Return (X, Y) of the center of cell containing provided text 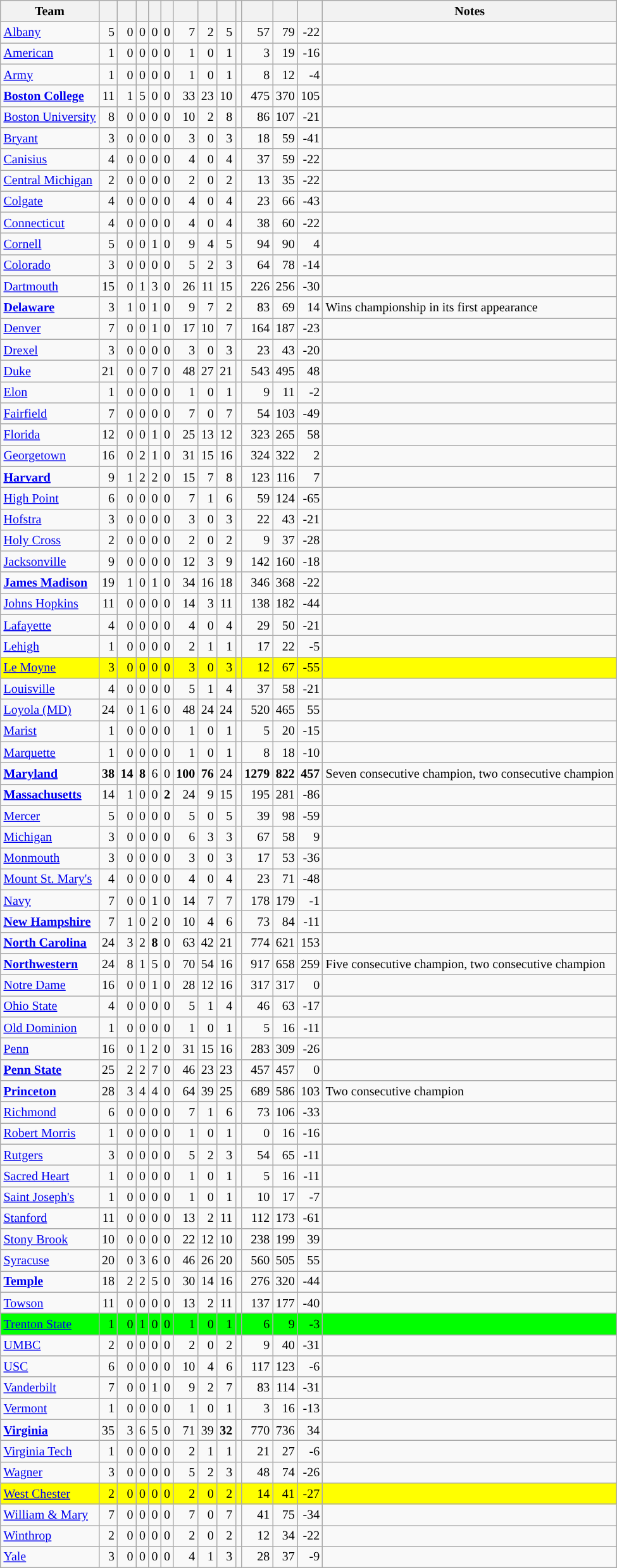
106 (285, 1112)
Towson (50, 1304)
High Point (50, 499)
Marist (50, 731)
Sacred Heart (50, 1176)
West Chester (50, 1493)
Delaware (50, 308)
283 (257, 1049)
-86 (310, 795)
Seven consecutive champion, two consecutive champion (470, 773)
195 (257, 795)
78 (285, 266)
-4 (310, 75)
Ohio State (50, 1006)
-33 (310, 1112)
116 (285, 477)
Princeton (50, 1091)
658 (285, 964)
Yale (50, 1557)
-41 (310, 138)
Vermont (50, 1409)
-5 (310, 647)
Rutgers (50, 1154)
74 (285, 1472)
-3 (310, 1324)
689 (257, 1091)
179 (285, 901)
Temple (50, 1282)
Northwestern (50, 964)
281 (285, 795)
323 (257, 434)
-59 (310, 816)
256 (285, 286)
Harvard (50, 477)
Monmouth (50, 858)
-43 (310, 201)
Virginia (50, 1430)
-23 (310, 329)
-20 (310, 351)
Penn (50, 1049)
Central Michigan (50, 181)
-55 (310, 668)
137 (257, 1304)
90 (285, 244)
New Hampshire (50, 921)
226 (257, 286)
160 (285, 562)
543 (257, 371)
Two consecutive champion (470, 1091)
774 (257, 943)
98 (285, 816)
Loyola (MD) (50, 710)
Marquette (50, 752)
520 (257, 710)
112 (257, 1219)
Massachusetts (50, 795)
Boston College (50, 96)
475 (257, 96)
173 (285, 1219)
265 (285, 434)
Le Moyne (50, 668)
Trenton State (50, 1324)
60 (285, 223)
Mercer (50, 816)
Wins championship in its first appearance (470, 308)
40 (285, 1345)
Wagner (50, 1472)
Louisville (50, 688)
Jacksonville (50, 562)
138 (257, 604)
75 (285, 1515)
-13 (310, 1409)
-17 (310, 1006)
324 (257, 456)
309 (285, 1049)
Winthrop (50, 1536)
Drexel (50, 351)
Elon (50, 392)
-65 (310, 499)
182 (285, 604)
-1 (310, 901)
Penn State (50, 1071)
117 (257, 1367)
Denver (50, 329)
736 (285, 1430)
187 (285, 329)
Stony Brook (50, 1239)
-30 (310, 286)
770 (257, 1430)
Navy (50, 901)
Georgetown (50, 456)
621 (285, 943)
-14 (310, 266)
-48 (310, 880)
Richmond (50, 1112)
29 (257, 625)
917 (257, 964)
Notre Dame (50, 986)
33 (186, 96)
76 (208, 773)
84 (285, 921)
-10 (310, 752)
Hofstra (50, 519)
Connecticut (50, 223)
164 (257, 329)
107 (285, 116)
822 (285, 773)
66 (285, 201)
Five consecutive champion, two consecutive champion (470, 964)
Canisius (50, 159)
505 (285, 1260)
Maryland (50, 773)
Mount St. Mary's (50, 880)
Colorado (50, 266)
-49 (310, 414)
86 (257, 116)
320 (285, 1282)
Florida (50, 434)
70 (186, 964)
105 (310, 96)
UMBC (50, 1345)
586 (285, 1091)
North Carolina (50, 943)
Stanford (50, 1219)
65 (285, 1154)
153 (310, 943)
199 (285, 1239)
Notes (470, 11)
177 (285, 1304)
-27 (310, 1493)
Michigan (50, 837)
322 (285, 456)
346 (257, 583)
1279 (257, 773)
Old Dominion (50, 1028)
William & Mary (50, 1515)
Army (50, 75)
Duke (50, 371)
-40 (310, 1304)
Colgate (50, 201)
Vanderbilt (50, 1388)
Dartmouth (50, 286)
50 (285, 625)
32 (227, 1430)
238 (257, 1239)
-18 (310, 562)
James Madison (50, 583)
69 (285, 308)
Fairfield (50, 414)
-28 (310, 540)
Lehigh (50, 647)
USC (50, 1367)
American (50, 53)
Albany (50, 33)
94 (257, 244)
-34 (310, 1515)
Team (50, 11)
53 (285, 858)
368 (285, 583)
495 (285, 371)
79 (285, 33)
-36 (310, 858)
Holy Cross (50, 540)
Syracuse (50, 1260)
Johns Hopkins (50, 604)
276 (257, 1282)
-15 (310, 731)
-7 (310, 1197)
Boston University (50, 116)
560 (257, 1260)
Saint Joseph's (50, 1197)
Robert Morris (50, 1134)
100 (186, 773)
259 (310, 964)
Lafayette (50, 625)
370 (285, 96)
Virginia Tech (50, 1452)
Bryant (50, 138)
Cornell (50, 244)
114 (285, 1388)
178 (257, 901)
-9 (310, 1557)
-61 (310, 1219)
57 (257, 33)
-2 (310, 392)
42 (208, 943)
30 (186, 1282)
465 (285, 710)
142 (257, 562)
124 (285, 499)
